Identify which cell holds the provided text, then report its (X, Y) central coordinate. 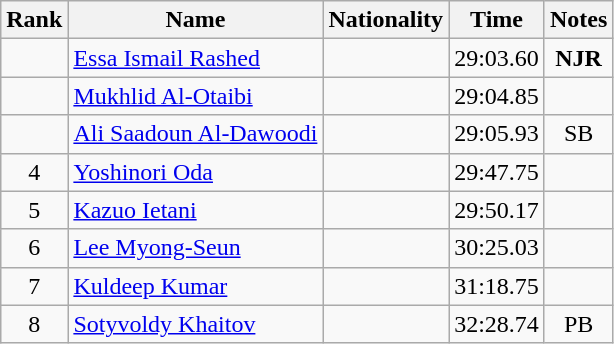
Notes (578, 20)
29:04.85 (497, 96)
Lee Myong-Seun (196, 248)
NJR (578, 58)
Yoshinori Oda (196, 172)
PB (578, 324)
8 (34, 324)
Kuldeep Kumar (196, 286)
Ali Saadoun Al-Dawoodi (196, 134)
31:18.75 (497, 286)
5 (34, 210)
6 (34, 248)
32:28.74 (497, 324)
4 (34, 172)
Essa Ismail Rashed (196, 58)
29:47.75 (497, 172)
Sotyvoldy Khaitov (196, 324)
Mukhlid Al-Otaibi (196, 96)
SB (578, 134)
Kazuo Ietani (196, 210)
7 (34, 286)
29:03.60 (497, 58)
29:05.93 (497, 134)
Nationality (386, 20)
29:50.17 (497, 210)
Rank (34, 20)
Name (196, 20)
Time (497, 20)
30:25.03 (497, 248)
